Determine the (X, Y) coordinate at the center of the cell enclosing the given text.  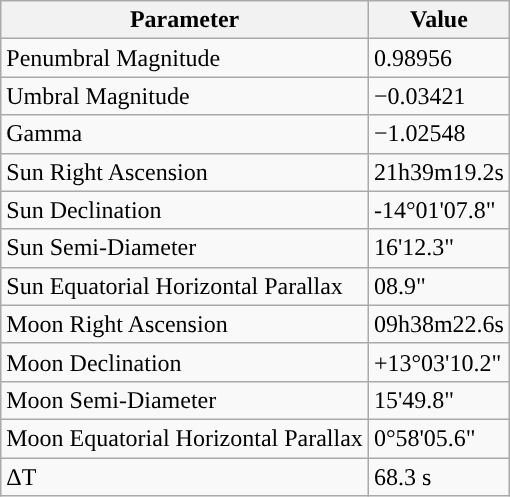
Value (438, 20)
16'12.3" (438, 248)
ΔT (185, 477)
Gamma (185, 134)
Umbral Magnitude (185, 96)
Sun Semi-Diameter (185, 248)
Moon Declination (185, 362)
21h39m19.2s (438, 172)
Penumbral Magnitude (185, 58)
Sun Equatorial Horizontal Parallax (185, 286)
Sun Declination (185, 210)
68.3 s (438, 477)
-14°01'07.8" (438, 210)
Parameter (185, 20)
−0.03421 (438, 96)
−1.02548 (438, 134)
08.9" (438, 286)
0°58'05.6" (438, 438)
+13°03'10.2" (438, 362)
Moon Equatorial Horizontal Parallax (185, 438)
0.98956 (438, 58)
Moon Semi-Diameter (185, 400)
Moon Right Ascension (185, 324)
Sun Right Ascension (185, 172)
15'49.8" (438, 400)
09h38m22.6s (438, 324)
